Pinpoint the cell where the given text exists, returning its [x, y] midpoint coordinate. 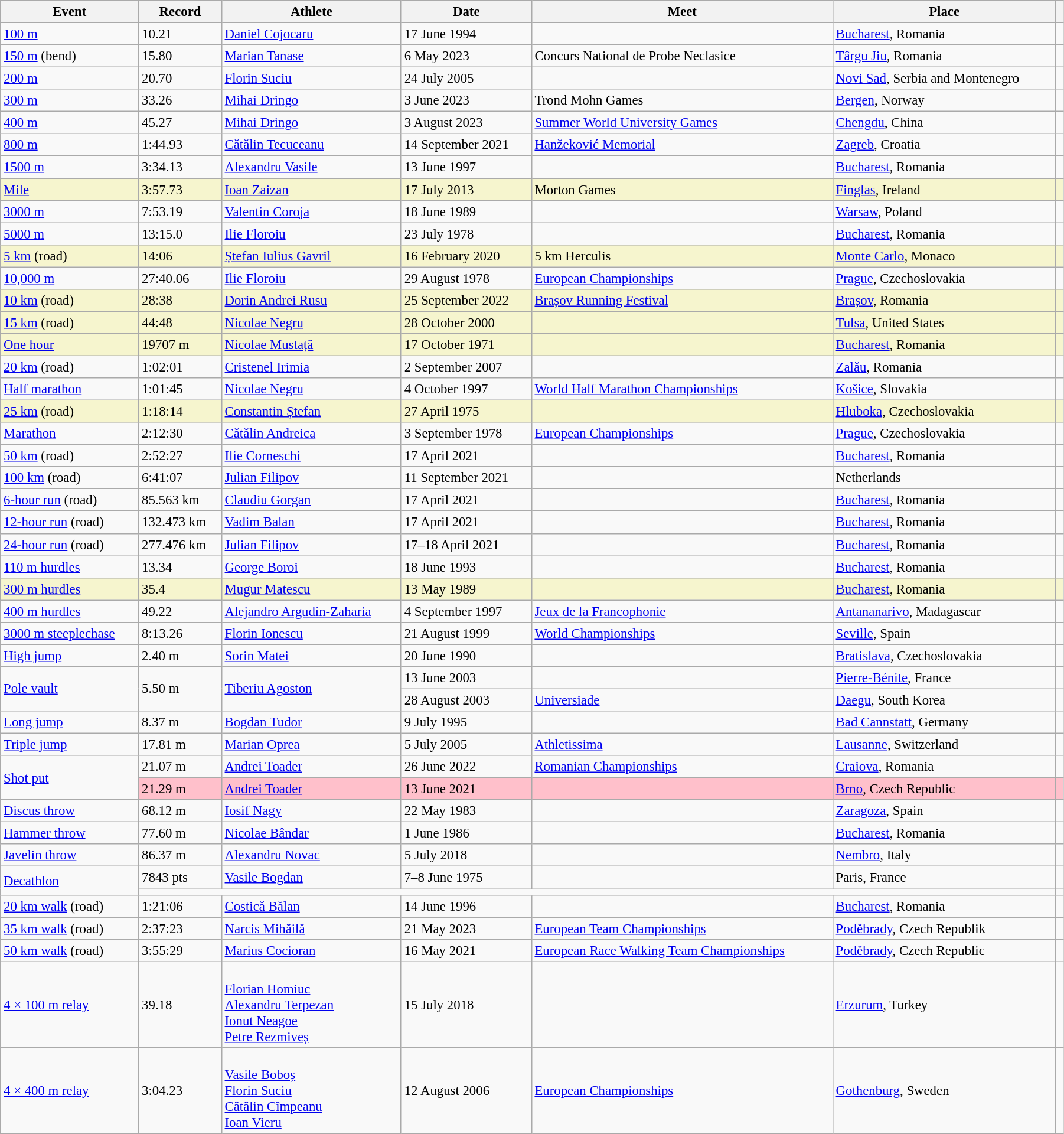
300 m hurdles [70, 589]
14 June 1996 [466, 906]
23 July 1978 [466, 234]
17–18 April 2021 [466, 545]
2:12:30 [180, 434]
Monte Carlo, Monaco [944, 256]
20 June 1990 [466, 656]
1 June 1986 [466, 833]
110 m hurdles [70, 567]
26 June 2022 [466, 767]
35.4 [180, 589]
Morton Games [682, 190]
21.29 m [180, 789]
Shot put [70, 777]
33.26 [180, 100]
Bratislava, Czechoslovakia [944, 656]
20.70 [180, 79]
25 km (road) [70, 412]
Antananarivo, Madagascar [944, 611]
European Race Walking Team Championships [682, 950]
6:41:07 [180, 478]
1:21:06 [180, 906]
Cristenel Irimia [311, 367]
Narcis Mihăilă [311, 928]
Alexandru Vasile [311, 167]
Decathlon [70, 881]
2:52:27 [180, 456]
Valentin Coroja [311, 211]
Cătălin Andreica [311, 434]
4 October 1997 [466, 389]
16 May 2021 [466, 950]
Florin Suciu [311, 79]
Poděbrady, Czech Republik [944, 928]
5 km (road) [70, 256]
1500 m [70, 167]
Tiberiu Agoston [311, 689]
Hluboka, Czechoslovakia [944, 412]
Vasile BoboșFlorin SuciuCătălin CîmpeanuIoan Vieru [311, 1091]
400 m hurdles [70, 611]
Chengdu, China [944, 123]
5.50 m [180, 689]
Daegu, South Korea [944, 700]
2:37:23 [180, 928]
15 July 2018 [466, 1005]
8.37 m [180, 722]
Marian Oprea [311, 745]
Ilie Corneschi [311, 456]
12-hour run (road) [70, 523]
17 July 2013 [466, 190]
4 × 100 m relay [70, 1005]
6-hour run (road) [70, 500]
13 June 1997 [466, 167]
7:53.19 [180, 211]
18 June 1993 [466, 567]
Gothenburg, Sweden [944, 1091]
Iosif Nagy [311, 811]
Vadim Balan [311, 523]
21.07 m [180, 767]
277.476 km [180, 545]
Triple jump [70, 745]
Florian HomiucAlexandru TerpezanIonut NeagoePetre Rezmiveș [311, 1005]
29 August 1978 [466, 278]
10 km (road) [70, 301]
Trond Mohn Games [682, 100]
12 August 2006 [466, 1091]
1:18:14 [180, 412]
Daniel Cojocaru [311, 34]
77.60 m [180, 833]
68.12 m [180, 811]
Bogdan Tudor [311, 722]
World Championships [682, 634]
Košice, Slovakia [944, 389]
10.21 [180, 34]
3 August 2023 [466, 123]
Discus throw [70, 811]
28 August 2003 [466, 700]
13 May 1989 [466, 589]
Pole vault [70, 689]
Alejandro Argudín-Zaharia [311, 611]
15.80 [180, 56]
Mugur Matescu [311, 589]
Finglas, Ireland [944, 190]
5 July 2018 [466, 856]
7–8 June 1975 [466, 878]
Craiova, Romania [944, 767]
Poděbrady, Czech Republic [944, 950]
Netherlands [944, 478]
3 June 2023 [466, 100]
Ioan Zaizan [311, 190]
4 September 1997 [466, 611]
3:57.73 [180, 190]
3 September 1978 [466, 434]
10,000 m [70, 278]
Costică Bălan [311, 906]
George Boroi [311, 567]
Novi Sad, Serbia and Montenegro [944, 79]
Tulsa, United States [944, 322]
20 km (road) [70, 367]
European Team Championships [682, 928]
3000 m steeplechase [70, 634]
Summer World University Games [682, 123]
Pierre-Bénite, France [944, 678]
25 September 2022 [466, 301]
20 km walk (road) [70, 906]
Romanian Championships [682, 767]
15 km (road) [70, 322]
Long jump [70, 722]
22 May 1983 [466, 811]
Dorin Andrei Rusu [311, 301]
Mile [70, 190]
5 July 2005 [466, 745]
13 June 2021 [466, 789]
28:38 [180, 301]
Universiade [682, 700]
Date [466, 12]
24 July 2005 [466, 79]
21 August 1999 [466, 634]
Javelin throw [70, 856]
Meet [682, 12]
One hour [70, 345]
Constantin Ștefan [311, 412]
3:34.13 [180, 167]
Concurs National de Probe Neclasice [682, 56]
85.563 km [180, 500]
Bergen, Norway [944, 100]
Cătălin Tecuceanu [311, 145]
7843 pts [180, 878]
8:13.26 [180, 634]
50 km walk (road) [70, 950]
49.22 [180, 611]
16 February 2020 [466, 256]
Erzurum, Turkey [944, 1005]
Marius Cocioran [311, 950]
1:01:45 [180, 389]
24-hour run (road) [70, 545]
Vasile Bogdan [311, 878]
Florin Ionescu [311, 634]
Hanžeković Memorial [682, 145]
19707 m [180, 345]
Târgu Jiu, Romania [944, 56]
200 m [70, 79]
28 October 2000 [466, 322]
Nembro, Italy [944, 856]
Zaragoza, Spain [944, 811]
Athletissima [682, 745]
27 April 1975 [466, 412]
2 September 2007 [466, 367]
14 September 2021 [466, 145]
Record [180, 12]
3000 m [70, 211]
1:44.93 [180, 145]
39.18 [180, 1005]
Nicolae Mustață [311, 345]
Paris, France [944, 878]
1:02:01 [180, 367]
35 km walk (road) [70, 928]
Event [70, 12]
Zagreb, Croatia [944, 145]
17 June 1994 [466, 34]
Warsaw, Poland [944, 211]
13.34 [180, 567]
45.27 [180, 123]
21 May 2023 [466, 928]
Brașov Running Festival [682, 301]
14:06 [180, 256]
Brașov, Romania [944, 301]
150 m (bend) [70, 56]
132.473 km [180, 523]
Alexandru Novac [311, 856]
Brno, Czech Republic [944, 789]
27:40.06 [180, 278]
11 September 2021 [466, 478]
18 June 1989 [466, 211]
5000 m [70, 234]
13 June 2003 [466, 678]
Athlete [311, 12]
6 May 2023 [466, 56]
High jump [70, 656]
13:15.0 [180, 234]
Claudiu Gorgan [311, 500]
400 m [70, 123]
17.81 m [180, 745]
86.37 m [180, 856]
50 km (road) [70, 456]
Nicolae Bândar [311, 833]
Seville, Spain [944, 634]
Marian Tanase [311, 56]
Jeux de la Francophonie [682, 611]
17 October 1971 [466, 345]
Marathon [70, 434]
100 km (road) [70, 478]
3:04.23 [180, 1091]
Sorin Matei [311, 656]
100 m [70, 34]
9 July 1995 [466, 722]
300 m [70, 100]
Lausanne, Switzerland [944, 745]
44:48 [180, 322]
3:55:29 [180, 950]
800 m [70, 145]
4 × 400 m relay [70, 1091]
2.40 m [180, 656]
Ștefan Iulius Gavril [311, 256]
Zalău, Romania [944, 367]
Place [944, 12]
5 km Herculis [682, 256]
Half marathon [70, 389]
Hammer throw [70, 833]
World Half Marathon Championships [682, 389]
Bad Cannstatt, Germany [944, 722]
